Return the (X, Y) coordinate for the center point of the cell that contains the specified text.  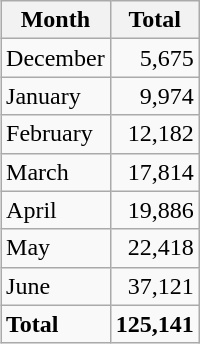
January (56, 96)
17,814 (154, 172)
22,418 (154, 248)
9,974 (154, 96)
December (56, 58)
February (56, 134)
19,886 (154, 210)
April (56, 210)
May (56, 248)
Month (56, 20)
June (56, 286)
5,675 (154, 58)
March (56, 172)
37,121 (154, 286)
12,182 (154, 134)
125,141 (154, 324)
